For the text-containing cell, return its midpoint in [X, Y] coordinate format. 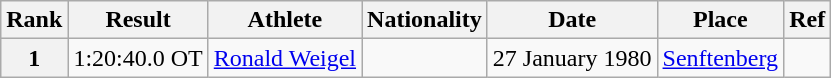
1:20:40.0 OT [138, 58]
Place [720, 20]
Ronald Weigel [284, 58]
Result [138, 20]
Athlete [284, 20]
Senftenberg [720, 58]
27 January 1980 [572, 58]
Date [572, 20]
1 [34, 58]
Rank [34, 20]
Nationality [425, 20]
Ref [808, 20]
